From the cell containing the given text, extract its center point as [x, y] coordinate. 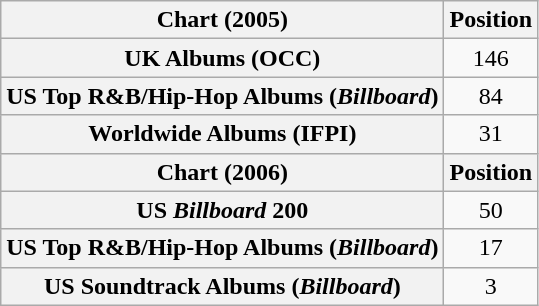
3 [491, 286]
US Billboard 200 [222, 210]
Chart (2006) [222, 172]
Chart (2005) [222, 20]
17 [491, 248]
US Soundtrack Albums (Billboard) [222, 286]
31 [491, 134]
146 [491, 58]
50 [491, 210]
84 [491, 96]
Worldwide Albums (IFPI) [222, 134]
UK Albums (OCC) [222, 58]
